From the cell containing the given text, extract its center point as [X, Y] coordinate. 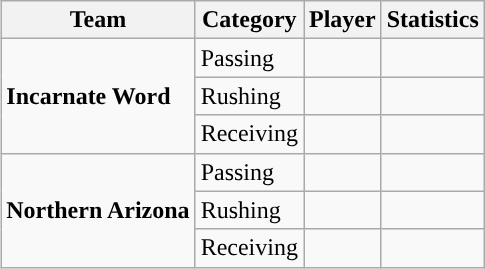
Team [98, 20]
Player [343, 20]
Statistics [432, 20]
Incarnate Word [98, 96]
Category [249, 20]
Northern Arizona [98, 210]
